Pinpoint the cell where the given text exists, returning its (x, y) midpoint coordinate. 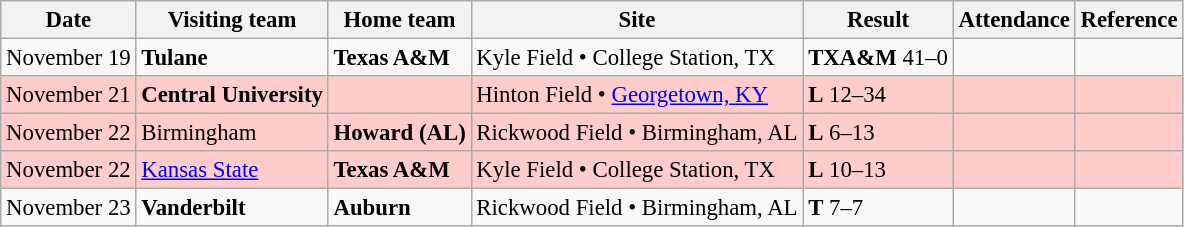
L 6–13 (878, 133)
T 7–7 (878, 208)
TXA&M 41–0 (878, 58)
Hinton Field • Georgetown, KY (637, 95)
Date (68, 20)
Attendance (1014, 20)
Reference (1129, 20)
November 23 (68, 208)
Central University (232, 95)
Home team (400, 20)
Vanderbilt (232, 208)
L 10–13 (878, 170)
Auburn (400, 208)
Birmingham (232, 133)
November 21 (68, 95)
Tulane (232, 58)
Visiting team (232, 20)
Site (637, 20)
L 12–34 (878, 95)
Kansas State (232, 170)
Howard (AL) (400, 133)
Result (878, 20)
November 19 (68, 58)
